Extract the (x, y) coordinate from the center of the cell holding the provided text.  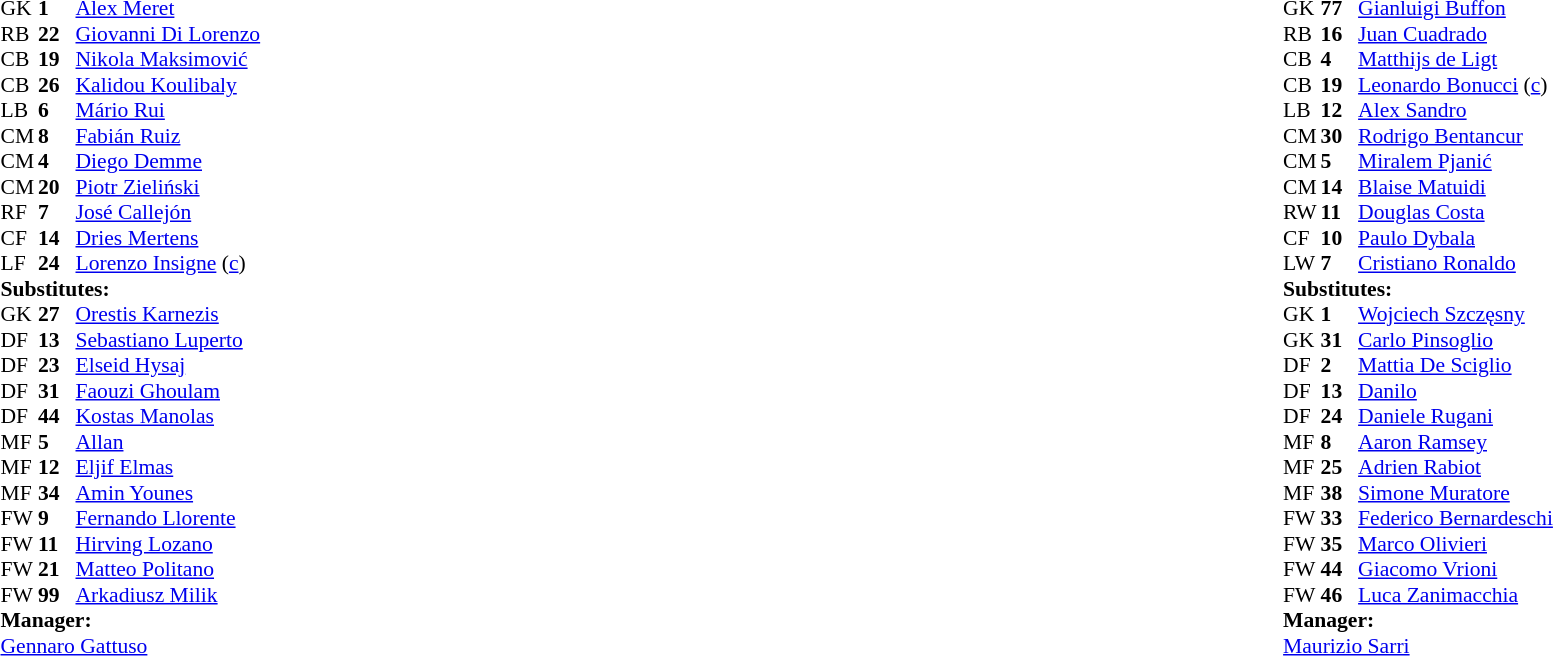
Alex Sandro (1456, 111)
Faouzi Ghoulam (168, 391)
30 (1340, 136)
Hirving Lozano (168, 544)
Paulo Dybala (1456, 238)
99 (57, 595)
Dries Mertens (168, 238)
46 (1340, 595)
Fabián Ruiz (168, 136)
Simone Muratore (1456, 493)
Rodrigo Bentancur (1456, 136)
Leonardo Bonucci (c) (1456, 85)
Fernando Llorente (168, 519)
Eljif Elmas (168, 467)
10 (1340, 238)
Elseid Hysaj (168, 365)
Lorenzo Insigne (c) (168, 263)
Daniele Rugani (1456, 417)
22 (57, 34)
Danilo (1456, 391)
Douglas Costa (1456, 213)
José Callejón (168, 213)
Juan Cuadrado (1456, 34)
Orestis Karnezis (168, 315)
27 (57, 315)
RW (1302, 213)
Luca Zanimacchia (1456, 595)
Wojciech Szczęsny (1456, 315)
Matteo Politano (168, 569)
Sebastiano Luperto (168, 340)
9 (57, 519)
34 (57, 493)
6 (57, 111)
33 (1340, 519)
16 (1340, 34)
Piotr Zieliński (168, 187)
2 (1340, 365)
Nikola Maksimović (168, 59)
RF (19, 213)
Aaron Ramsey (1456, 442)
23 (57, 365)
25 (1340, 467)
Blaise Matuidi (1456, 187)
Amin Younes (168, 493)
Allan (168, 442)
Federico Bernardeschi (1456, 519)
Mário Rui (168, 111)
Cristiano Ronaldo (1456, 263)
Matthijs de Ligt (1456, 59)
Mattia De Sciglio (1456, 365)
Arkadiusz Milik (168, 595)
26 (57, 85)
Miralem Pjanić (1456, 161)
Marco Olivieri (1456, 544)
Carlo Pinsoglio (1456, 340)
LF (19, 263)
35 (1340, 544)
38 (1340, 493)
Kostas Manolas (168, 417)
Giacomo Vrioni (1456, 569)
Kalidou Koulibaly (168, 85)
20 (57, 187)
21 (57, 569)
LW (1302, 263)
Giovanni Di Lorenzo (168, 34)
Diego Demme (168, 161)
Adrien Rabiot (1456, 467)
1 (1340, 315)
